Locate the cell with the specified text and output its [X, Y] center coordinate. 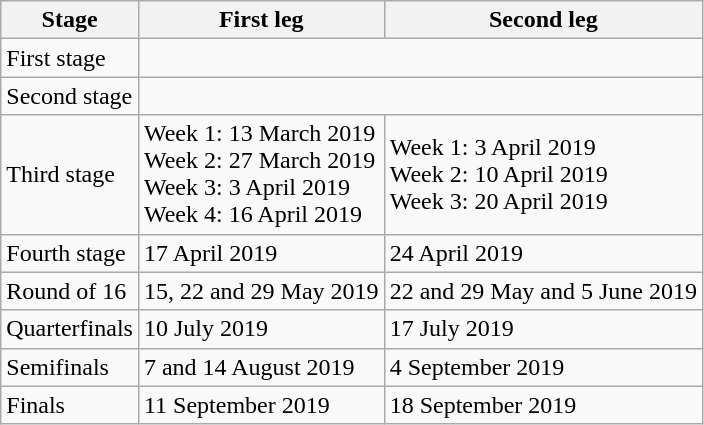
Week 1: 13 March 2019Week 2: 27 March 2019Week 3: 3 April 2019Week 4: 16 April 2019 [261, 174]
17 July 2019 [543, 329]
First leg [261, 20]
Semifinals [70, 367]
24 April 2019 [543, 253]
Second stage [70, 96]
Round of 16 [70, 291]
First stage [70, 58]
Second leg [543, 20]
22 and 29 May and 5 June 2019 [543, 291]
7 and 14 August 2019 [261, 367]
Quarterfinals [70, 329]
15, 22 and 29 May 2019 [261, 291]
4 September 2019 [543, 367]
18 September 2019 [543, 405]
Fourth stage [70, 253]
Third stage [70, 174]
17 April 2019 [261, 253]
11 September 2019 [261, 405]
Week 1: 3 April 2019Week 2: 10 April 2019Week 3: 20 April 2019 [543, 174]
10 July 2019 [261, 329]
Finals [70, 405]
Stage [70, 20]
